Identify which cell holds the provided text, then report its (x, y) central coordinate. 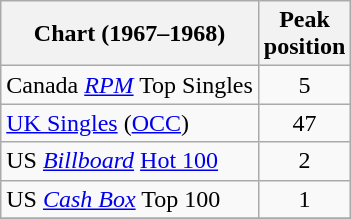
Peakposition (304, 34)
5 (304, 85)
Canada RPM Top Singles (130, 85)
Chart (1967–1968) (130, 34)
US Billboard Hot 100 (130, 161)
1 (304, 199)
47 (304, 123)
US Cash Box Top 100 (130, 199)
UK Singles (OCC) (130, 123)
2 (304, 161)
